From the cell containing the given text, extract its center point as [X, Y] coordinate. 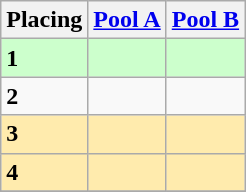
1 [44, 58]
Pool B [205, 20]
2 [44, 96]
Pool A [127, 20]
3 [44, 134]
4 [44, 172]
Placing [44, 20]
